Return [X, Y] of the center of cell containing provided text 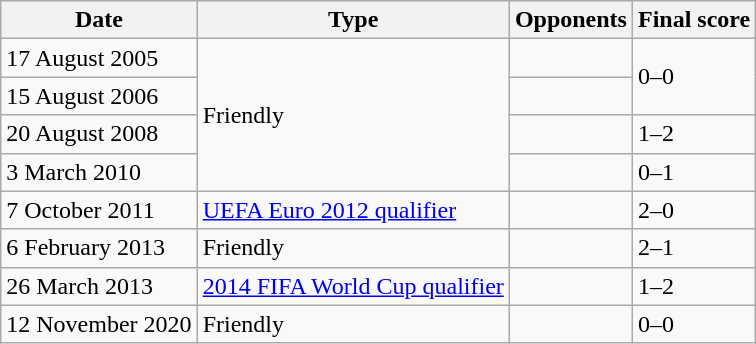
12 November 2020 [99, 324]
Final score [694, 20]
2014 FIFA World Cup qualifier [353, 286]
Type [353, 20]
7 October 2011 [99, 210]
Opponents [570, 20]
Date [99, 20]
UEFA Euro 2012 qualifier [353, 210]
2–1 [694, 248]
6 February 2013 [99, 248]
26 March 2013 [99, 286]
2–0 [694, 210]
17 August 2005 [99, 58]
20 August 2008 [99, 134]
3 March 2010 [99, 172]
0–1 [694, 172]
15 August 2006 [99, 96]
